Provide the [x, y] coordinate of the cell's center where the given text is located.  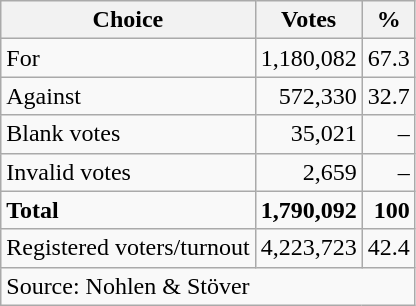
2,659 [308, 172]
1,790,092 [308, 210]
Against [128, 96]
67.3 [388, 58]
100 [388, 210]
42.4 [388, 248]
Invalid votes [128, 172]
Blank votes [128, 134]
4,223,723 [308, 248]
1,180,082 [308, 58]
572,330 [308, 96]
For [128, 58]
Registered voters/turnout [128, 248]
Choice [128, 20]
32.7 [388, 96]
Total [128, 210]
Votes [308, 20]
35,021 [308, 134]
Source: Nohlen & Stöver [208, 286]
% [388, 20]
